Locate the cell with the specified text and output its [x, y] center coordinate. 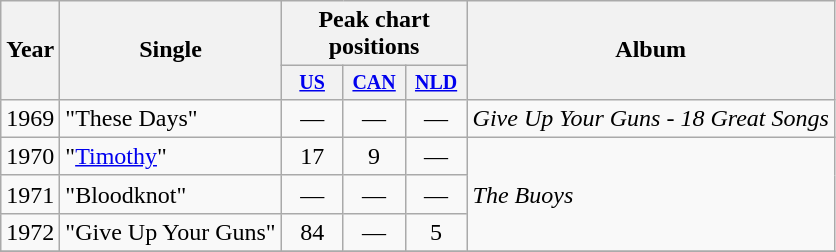
5 [436, 232]
"Timothy" [170, 156]
1971 [30, 194]
1970 [30, 156]
Give Up Your Guns - 18 Great Songs [650, 118]
84 [312, 232]
CAN [374, 82]
1969 [30, 118]
"Bloodknot" [170, 194]
Peak chart positions [374, 34]
Album [650, 50]
1972 [30, 232]
9 [374, 156]
"These Days" [170, 118]
US [312, 82]
The Buoys [650, 194]
Year [30, 50]
"Give Up Your Guns" [170, 232]
17 [312, 156]
NLD [436, 82]
Single [170, 50]
